Provide the (X, Y) coordinate of the cell's center where the given text is located.  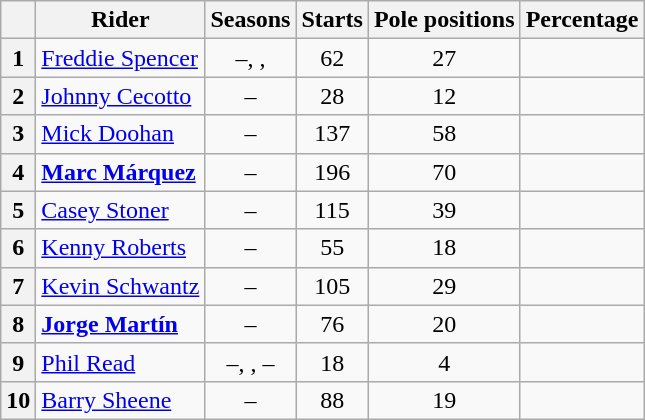
115 (332, 210)
62 (332, 58)
28 (332, 96)
1 (18, 58)
Percentage (582, 20)
Rider (120, 20)
Kevin Schwantz (120, 286)
70 (444, 172)
Freddie Spencer (120, 58)
2 (18, 96)
Marc Márquez (120, 172)
20 (444, 324)
6 (18, 248)
Pole positions (444, 20)
Barry Sheene (120, 400)
12 (444, 96)
76 (332, 324)
196 (332, 172)
Jorge Martín (120, 324)
Phil Read (120, 362)
–, , – (250, 362)
88 (332, 400)
7 (18, 286)
Seasons (250, 20)
Mick Doohan (120, 134)
39 (444, 210)
137 (332, 134)
8 (18, 324)
5 (18, 210)
Kenny Roberts (120, 248)
3 (18, 134)
10 (18, 400)
–, , (250, 58)
55 (332, 248)
105 (332, 286)
19 (444, 400)
Johnny Cecotto (120, 96)
29 (444, 286)
58 (444, 134)
Starts (332, 20)
27 (444, 58)
9 (18, 362)
Casey Stoner (120, 210)
